Detect which cell encompasses the target text, then output its (X, Y) center coordinate. 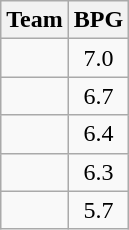
BPG (98, 20)
5.7 (98, 210)
6.3 (98, 172)
6.4 (98, 134)
7.0 (98, 58)
6.7 (98, 96)
Team (35, 20)
